Locate the cell with the specified text and output its [X, Y] center coordinate. 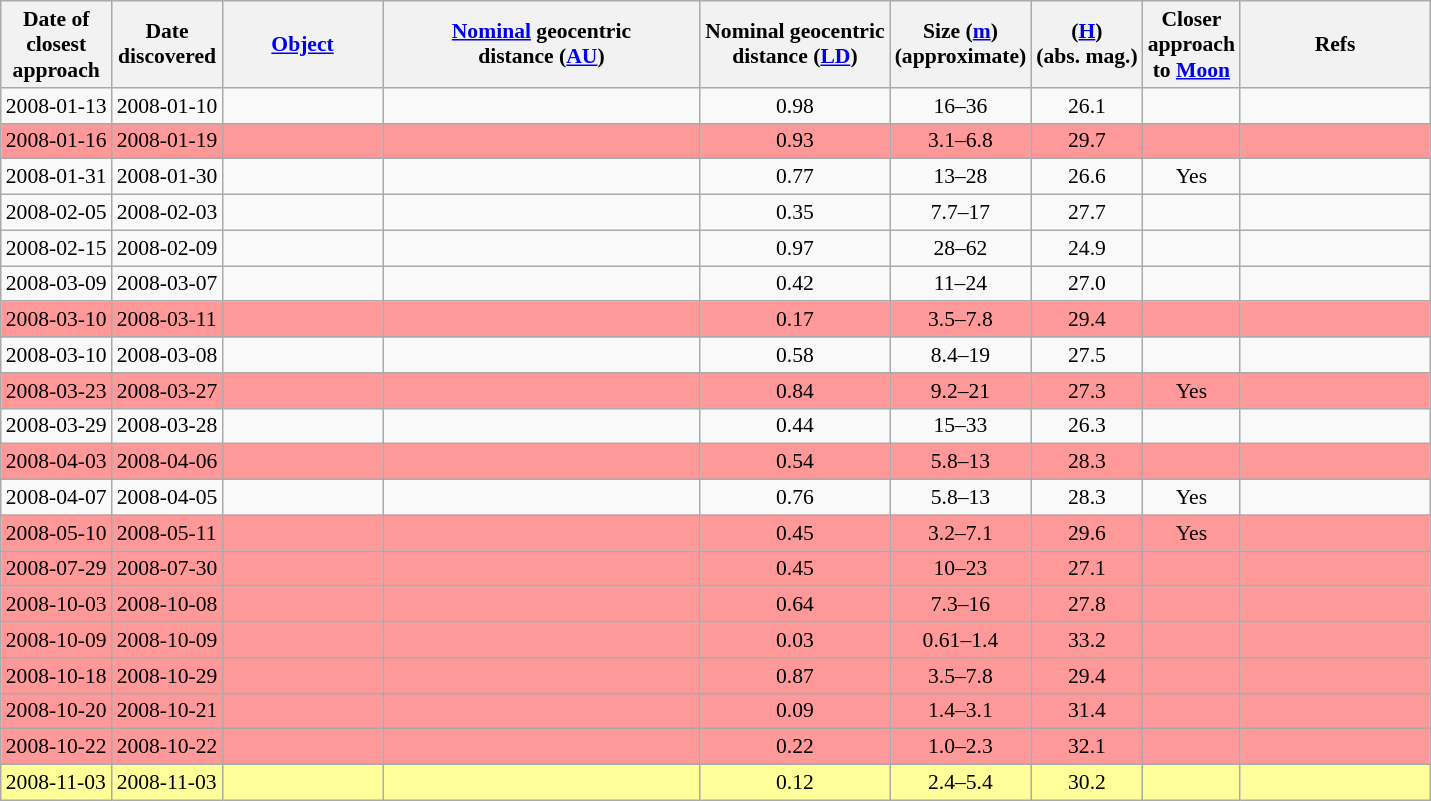
26.6 [1086, 177]
0.77 [794, 177]
29.7 [1086, 141]
2008-03-23 [56, 391]
Nominal geocentricdistance (LD) [794, 44]
15–33 [961, 426]
27.7 [1086, 213]
2008-05-10 [56, 533]
33.2 [1086, 640]
0.44 [794, 426]
26.3 [1086, 426]
27.3 [1086, 391]
0.09 [794, 711]
7.7–17 [961, 213]
26.1 [1086, 106]
2008-04-06 [168, 462]
2008-10-21 [168, 711]
2.4–5.4 [961, 783]
2008-02-15 [56, 248]
2008-03-29 [56, 426]
1.4–3.1 [961, 711]
2008-01-10 [168, 106]
2008-01-31 [56, 177]
2008-04-05 [168, 498]
2008-01-16 [56, 141]
7.3–16 [961, 605]
8.4–19 [961, 355]
0.87 [794, 676]
16–36 [961, 106]
3.1–6.8 [961, 141]
27.1 [1086, 569]
0.54 [794, 462]
29.6 [1086, 533]
2008-03-08 [168, 355]
Date ofclosestapproach [56, 44]
Refs [1335, 44]
13–28 [961, 177]
0.17 [794, 320]
Datediscovered [168, 44]
2008-03-07 [168, 284]
2008-05-11 [168, 533]
2008-01-13 [56, 106]
0.03 [794, 640]
0.35 [794, 213]
2008-04-07 [56, 498]
9.2–21 [961, 391]
2008-01-19 [168, 141]
0.93 [794, 141]
2008-10-29 [168, 676]
2008-01-30 [168, 177]
27.0 [1086, 284]
0.61–1.4 [961, 640]
2008-03-27 [168, 391]
2008-10-18 [56, 676]
0.98 [794, 106]
28–62 [961, 248]
2008-10-20 [56, 711]
2008-10-03 [56, 605]
2008-02-03 [168, 213]
10–23 [961, 569]
2008-10-08 [168, 605]
11–24 [961, 284]
1.0–2.3 [961, 747]
0.64 [794, 605]
Object [302, 44]
32.1 [1086, 747]
2008-04-03 [56, 462]
0.42 [794, 284]
Nominal geocentricdistance (AU) [542, 44]
2008-02-09 [168, 248]
2008-03-09 [56, 284]
27.8 [1086, 605]
0.84 [794, 391]
0.12 [794, 783]
2008-03-28 [168, 426]
Size (m)(approximate) [961, 44]
0.58 [794, 355]
2008-03-11 [168, 320]
3.2–7.1 [961, 533]
31.4 [1086, 711]
24.9 [1086, 248]
Closerapproachto Moon [1192, 44]
2008-07-30 [168, 569]
(H)(abs. mag.) [1086, 44]
2008-07-29 [56, 569]
0.97 [794, 248]
0.76 [794, 498]
0.22 [794, 747]
30.2 [1086, 783]
2008-02-05 [56, 213]
27.5 [1086, 355]
